Locate the cell with the specified text and output its [X, Y] center coordinate. 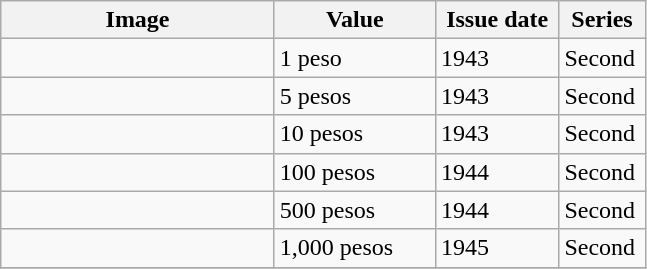
Series [602, 20]
10 pesos [354, 134]
100 pesos [354, 172]
1 peso [354, 58]
Image [138, 20]
1945 [497, 248]
Value [354, 20]
500 pesos [354, 210]
1,000 pesos [354, 248]
5 pesos [354, 96]
Issue date [497, 20]
